Detect which cell encompasses the target text, then output its [x, y] center coordinate. 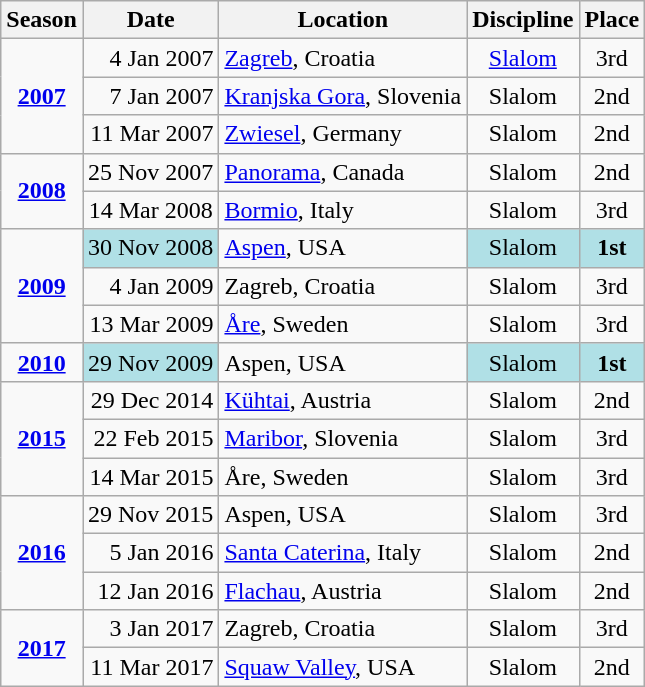
Maribor, Slovenia [343, 438]
Bormio, Italy [343, 210]
25 Nov 2007 [150, 172]
Zwiesel, Germany [343, 134]
2017 [42, 648]
14 Mar 2015 [150, 477]
Season [42, 20]
14 Mar 2008 [150, 210]
2016 [42, 553]
30 Nov 2008 [150, 248]
5 Jan 2016 [150, 553]
2009 [42, 286]
2007 [42, 96]
2010 [42, 362]
4 Jan 2009 [150, 286]
11 Mar 2007 [150, 134]
3 Jan 2017 [150, 629]
2008 [42, 191]
29 Nov 2009 [150, 362]
Discipline [523, 20]
29 Dec 2014 [150, 400]
11 Mar 2017 [150, 667]
7 Jan 2007 [150, 96]
Date [150, 20]
Squaw Valley, USA [343, 667]
Santa Caterina, Italy [343, 553]
22 Feb 2015 [150, 438]
Panorama, Canada [343, 172]
12 Jan 2016 [150, 591]
Kranjska Gora, Slovenia [343, 96]
4 Jan 2007 [150, 58]
Kühtai, Austria [343, 400]
13 Mar 2009 [150, 324]
Place [612, 20]
2015 [42, 438]
29 Nov 2015 [150, 515]
Flachau, Austria [343, 591]
Location [343, 20]
